Determine the [X, Y] coordinate at the center of the cell enclosing the given text.  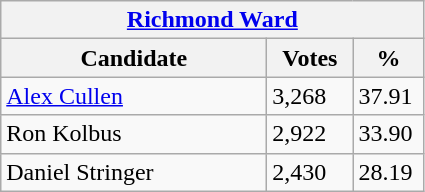
2,922 [310, 134]
2,430 [310, 172]
Votes [310, 58]
28.19 [388, 172]
3,268 [310, 96]
Ron Kolbus [134, 134]
Candidate [134, 58]
37.91 [388, 96]
% [388, 58]
Richmond Ward [212, 20]
Daniel Stringer [134, 172]
33.90 [388, 134]
Alex Cullen [134, 96]
